Find where the given text appears and provide that cell's center as [x, y] coordinate. 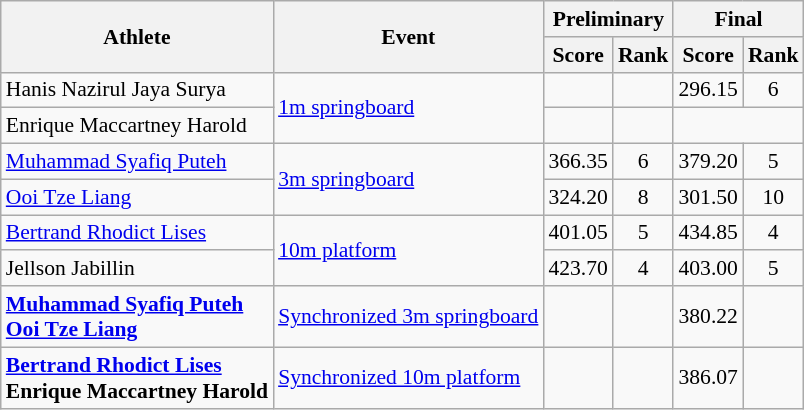
8 [644, 197]
301.50 [708, 197]
Synchronized 10m platform [408, 378]
324.20 [578, 197]
379.20 [708, 162]
Bertrand Rhodict LisesEnrique Maccartney Harold [137, 378]
423.70 [578, 269]
Preliminary [608, 19]
Jellson Jabillin [137, 269]
10m platform [408, 250]
Ooi Tze Liang [137, 197]
434.85 [708, 233]
380.22 [708, 316]
Athlete [137, 36]
Bertrand Rhodict Lises [137, 233]
Hanis Nazirul Jaya Surya [137, 90]
Final [738, 19]
386.07 [708, 378]
403.00 [708, 269]
Muhammad Syafiq Puteh [137, 162]
366.35 [578, 162]
296.15 [708, 90]
Enrique Maccartney Harold [137, 126]
Muhammad Syafiq PutehOoi Tze Liang [137, 316]
1m springboard [408, 108]
401.05 [578, 233]
10 [774, 197]
Synchronized 3m springboard [408, 316]
3m springboard [408, 180]
Event [408, 36]
